Provide the [x, y] coordinate of the cell's center where the given text is located.  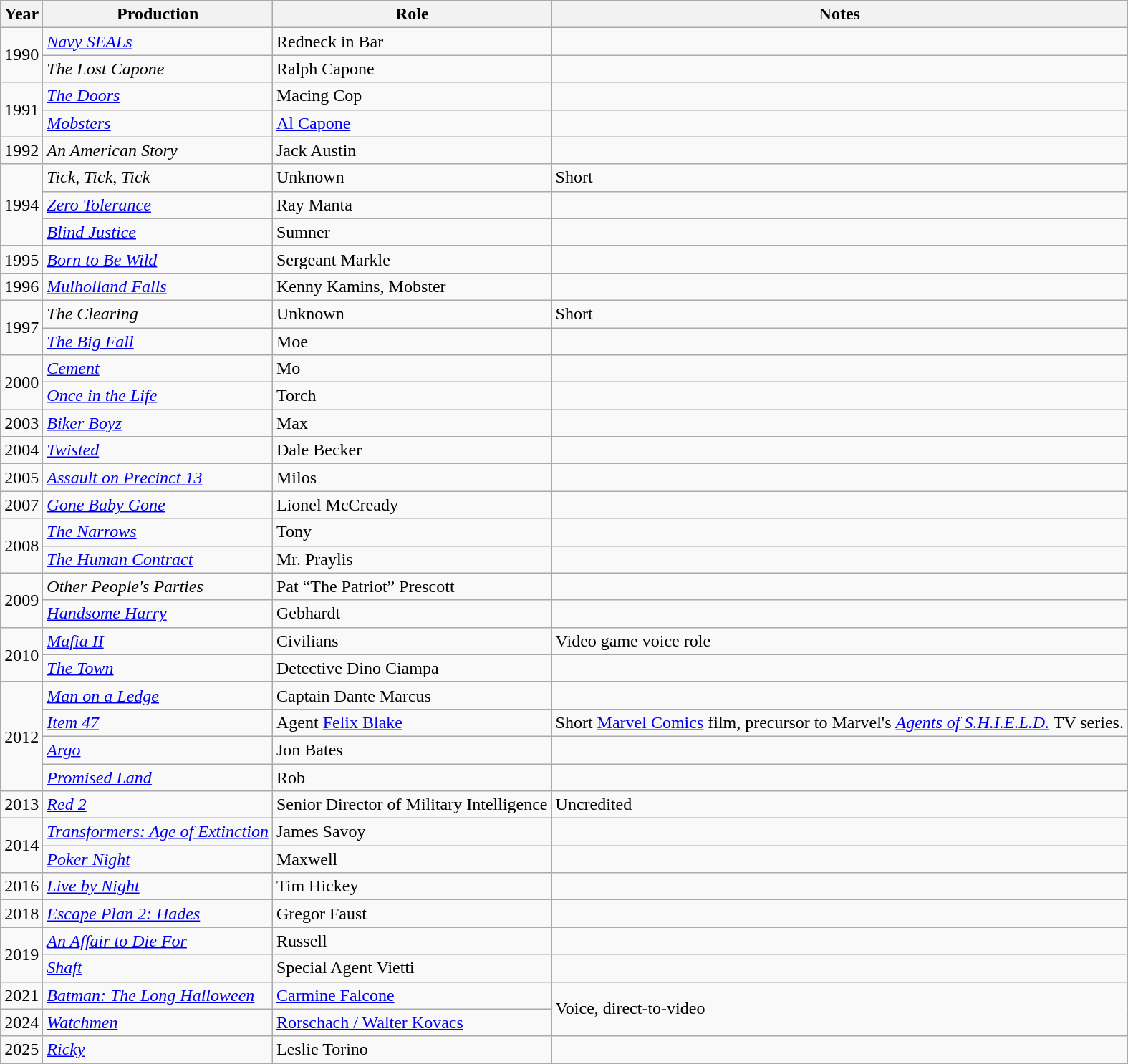
Civilians [412, 641]
Handsome Harry [158, 614]
Watchmen [158, 1022]
Mr. Praylis [412, 559]
2021 [21, 995]
Notes [839, 14]
Russell [412, 941]
Captain Dante Marcus [412, 695]
Poker Night [158, 859]
Dale Becker [412, 450]
Production [158, 14]
Zero Tolerance [158, 205]
Mafia II [158, 641]
2004 [21, 450]
Jon Bates [412, 750]
2016 [21, 886]
Batman: The Long Halloween [158, 995]
Al Capone [412, 123]
Year [21, 14]
1994 [21, 205]
Tony [412, 532]
2007 [21, 505]
The Big Fall [158, 342]
2019 [21, 954]
Uncredited [839, 805]
The Town [158, 668]
Live by Night [158, 886]
Gregor Faust [412, 914]
The Clearing [158, 314]
2000 [21, 382]
2014 [21, 846]
Item 47 [158, 722]
Sergeant Markle [412, 259]
Max [412, 423]
Transformers: Age of Extinction [158, 832]
Jack Austin [412, 150]
Biker Boyz [158, 423]
Red 2 [158, 805]
Moe [412, 342]
Once in the Life [158, 396]
The Lost Capone [158, 69]
Navy SEALs [158, 42]
Ray Manta [412, 205]
2018 [21, 914]
The Human Contract [158, 559]
1997 [21, 327]
Special Agent Vietti [412, 968]
Assault on Precinct 13 [158, 478]
The Narrows [158, 532]
Rorschach / Walter Kovacs [412, 1022]
Redneck in Bar [412, 42]
Short Marvel Comics film, precursor to Marvel's Agents of S.H.I.E.L.D. TV series. [839, 722]
Gebhardt [412, 614]
1991 [21, 110]
Video game voice role [839, 641]
Voice, direct-to-video [839, 1009]
Other People's Parties [158, 586]
Role [412, 14]
Maxwell [412, 859]
1992 [21, 150]
Carmine Falcone [412, 995]
Blind Justice [158, 232]
Shaft [158, 968]
Macing Cop [412, 96]
Escape Plan 2: Hades [158, 914]
Kenny Kamins, Mobster [412, 286]
Tim Hickey [412, 886]
Lionel McCready [412, 505]
Sumner [412, 232]
1996 [21, 286]
Cement [158, 369]
2003 [21, 423]
Gone Baby Gone [158, 505]
1995 [21, 259]
Twisted [158, 450]
Pat “The Patriot” Prescott [412, 586]
Mobsters [158, 123]
The Doors [158, 96]
2012 [21, 736]
Agent Felix Blake [412, 722]
2025 [21, 1050]
Tick, Tick, Tick [158, 178]
2009 [21, 600]
Ralph Capone [412, 69]
2013 [21, 805]
Ricky [158, 1050]
Leslie Torino [412, 1050]
Born to Be Wild [158, 259]
Mo [412, 369]
An Affair to Die For [158, 941]
1990 [21, 55]
2005 [21, 478]
An American Story [158, 150]
Promised Land [158, 777]
Senior Director of Military Intelligence [412, 805]
James Savoy [412, 832]
2008 [21, 546]
Torch [412, 396]
Mulholland Falls [158, 286]
Argo [158, 750]
2010 [21, 654]
Detective Dino Ciampa [412, 668]
Milos [412, 478]
Rob [412, 777]
Man on a Ledge [158, 695]
2024 [21, 1022]
